Output the [X, Y] coordinate of the center of the cell containing the given text.  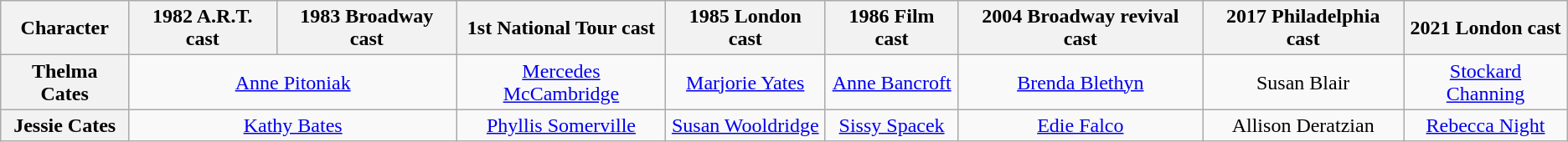
1985 London cast [745, 28]
Edie Falco [1081, 125]
1982 A.R.T. cast [203, 28]
2017 Philadelphia cast [1303, 28]
1986 Film cast [891, 28]
Mercedes McCambridge [561, 82]
Jessie Cates [65, 125]
Susan Wooldridge [745, 125]
1983 Broadway cast [367, 28]
Thelma Cates [65, 82]
Rebecca Night [1486, 125]
Phyllis Somerville [561, 125]
Allison Deratzian [1303, 125]
Sissy Spacek [891, 125]
Anne Bancroft [891, 82]
Character [65, 28]
1st National Tour cast [561, 28]
2021 London cast [1486, 28]
Kathy Bates [293, 125]
Brenda Blethyn [1081, 82]
Marjorie Yates [745, 82]
2004 Broadway revival cast [1081, 28]
Anne Pitoniak [293, 82]
Stockard Channing [1486, 82]
Susan Blair [1303, 82]
